Identify which cell holds the provided text, then report its [x, y] central coordinate. 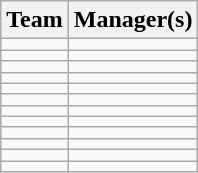
Team [35, 20]
Manager(s) [133, 20]
